Scan for the cell matching the given text and deliver its [X, Y] coordinate at center. 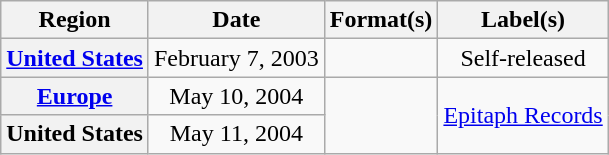
Self-released [523, 58]
Europe [75, 96]
Format(s) [381, 20]
Region [75, 20]
Label(s) [523, 20]
Date [236, 20]
May 10, 2004 [236, 96]
February 7, 2003 [236, 58]
May 11, 2004 [236, 134]
Epitaph Records [523, 115]
